Find where the given text appears and provide that cell's center as (x, y) coordinate. 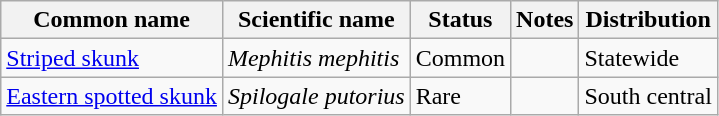
Eastern spotted skunk (112, 96)
Spilogale putorius (316, 96)
Common name (112, 20)
South central (648, 96)
Statewide (648, 58)
Rare (460, 96)
Mephitis mephitis (316, 58)
Common (460, 58)
Striped skunk (112, 58)
Status (460, 20)
Distribution (648, 20)
Notes (545, 20)
Scientific name (316, 20)
